For the text-containing cell, return its midpoint in (x, y) coordinate format. 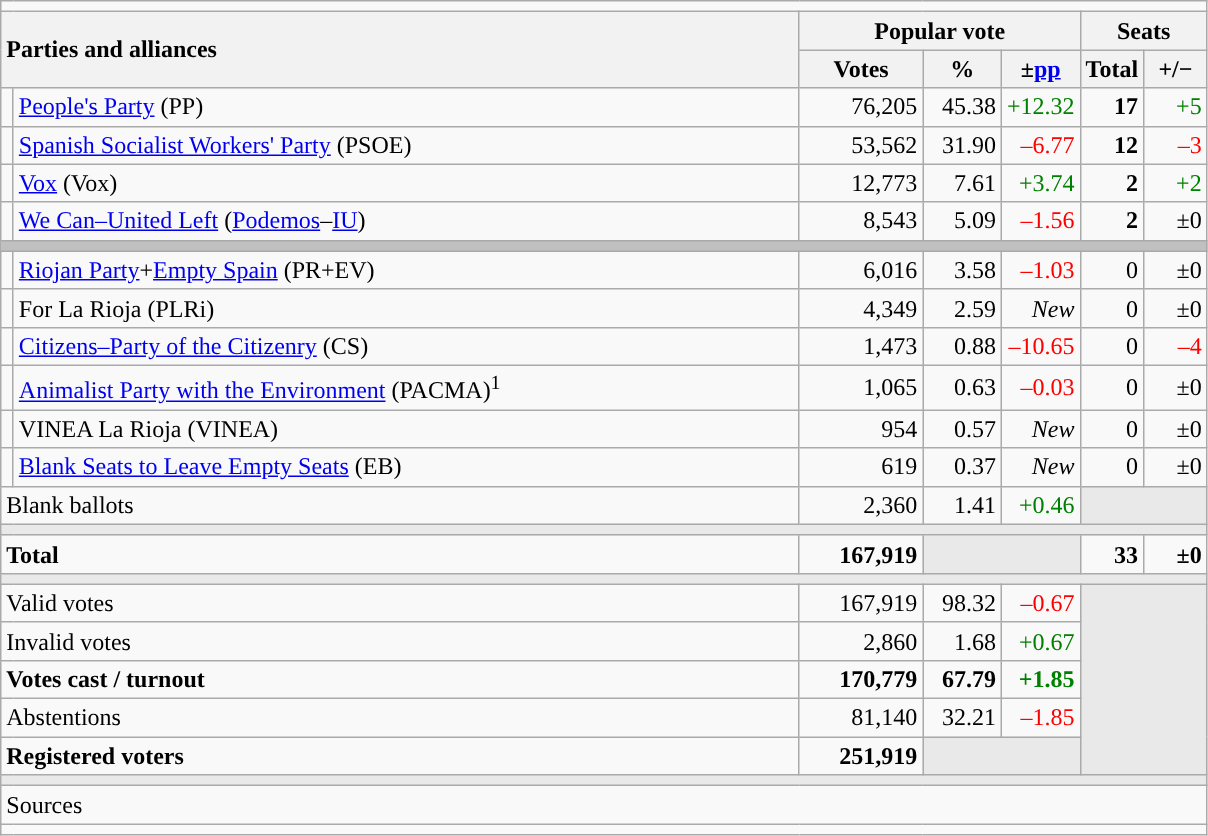
+3.74 (1040, 183)
Invalid votes (400, 641)
–1.03 (1040, 270)
12 (1112, 145)
1,065 (861, 388)
Spanish Socialist Workers' Party (PSOE) (406, 145)
45.38 (962, 107)
81,140 (861, 718)
+5 (1176, 107)
Parties and alliances (400, 50)
For La Rioja (PLRi) (406, 308)
6,016 (861, 270)
–10.65 (1040, 346)
53,562 (861, 145)
12,773 (861, 183)
VINEA La Rioja (VINEA) (406, 429)
Votes (861, 69)
67.79 (962, 679)
Vox (Vox) (406, 183)
Abstentions (400, 718)
0.37 (962, 467)
98.32 (962, 603)
0.63 (962, 388)
–0.67 (1040, 603)
4,349 (861, 308)
Riojan Party+Empty Spain (PR+EV) (406, 270)
–1.56 (1040, 221)
5.09 (962, 221)
2.59 (962, 308)
2,360 (861, 505)
170,779 (861, 679)
0.57 (962, 429)
1,473 (861, 346)
619 (861, 467)
17 (1112, 107)
31.90 (962, 145)
3.58 (962, 270)
2,860 (861, 641)
People's Party (PP) (406, 107)
0.88 (962, 346)
954 (861, 429)
Sources (604, 805)
32.21 (962, 718)
76,205 (861, 107)
7.61 (962, 183)
Blank ballots (400, 505)
251,919 (861, 756)
1.68 (962, 641)
±pp (1040, 69)
–6.77 (1040, 145)
+0.46 (1040, 505)
Registered voters (400, 756)
–4 (1176, 346)
8,543 (861, 221)
+/− (1176, 69)
Blank Seats to Leave Empty Seats (EB) (406, 467)
Valid votes (400, 603)
–3 (1176, 145)
Citizens–Party of the Citizenry (CS) (406, 346)
+0.67 (1040, 641)
Votes cast / turnout (400, 679)
+1.85 (1040, 679)
Animalist Party with the Environment (PACMA)1 (406, 388)
–0.03 (1040, 388)
33 (1112, 554)
–1.85 (1040, 718)
+12.32 (1040, 107)
1.41 (962, 505)
Seats (1144, 31)
% (962, 69)
+2 (1176, 183)
We Can–United Left (Podemos–IU) (406, 221)
Popular vote (940, 31)
